Identify which cell holds the provided text, then report its [x, y] central coordinate. 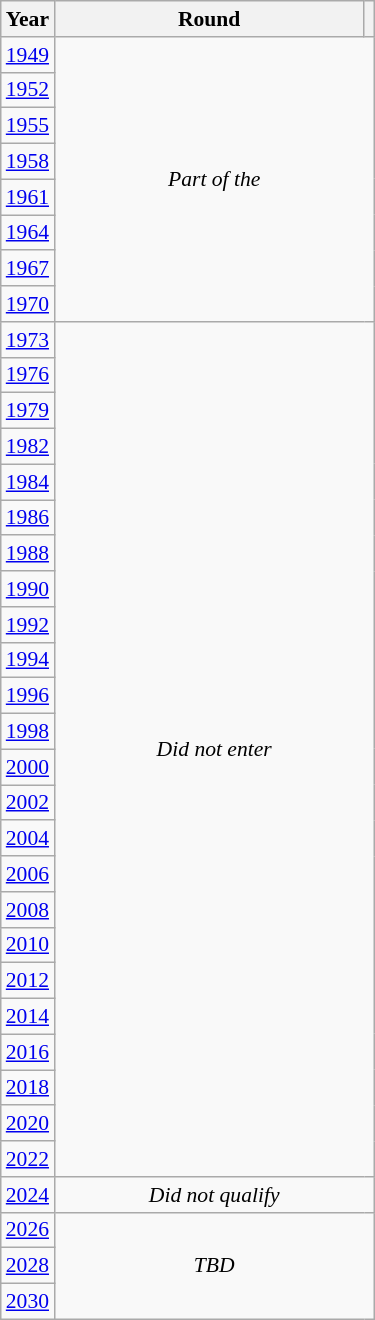
Did not qualify [214, 1195]
2006 [28, 874]
2014 [28, 1017]
1982 [28, 447]
Part of the [214, 180]
1967 [28, 269]
1955 [28, 126]
1986 [28, 518]
2020 [28, 1124]
2016 [28, 1052]
Round [209, 19]
1996 [28, 696]
1973 [28, 340]
1964 [28, 233]
1970 [28, 304]
1988 [28, 554]
1990 [28, 589]
1952 [28, 90]
2024 [28, 1195]
2010 [28, 945]
1976 [28, 375]
1994 [28, 660]
2022 [28, 1159]
1998 [28, 732]
2008 [28, 910]
2028 [28, 1266]
TBD [214, 1266]
1979 [28, 411]
2018 [28, 1088]
1992 [28, 625]
1958 [28, 162]
Year [28, 19]
2004 [28, 839]
2012 [28, 981]
1984 [28, 482]
Did not enter [214, 750]
2030 [28, 1302]
1949 [28, 55]
2000 [28, 767]
1961 [28, 197]
2002 [28, 803]
2026 [28, 1230]
